Scan for the cell matching the given text and deliver its [x, y] coordinate at center. 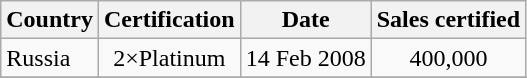
Sales certified [448, 20]
Country [50, 20]
2×Platinum [169, 58]
Date [306, 20]
Russia [50, 58]
Certification [169, 20]
400,000 [448, 58]
14 Feb 2008 [306, 58]
